Provide the (x, y) coordinate of the cell's center where the given text is located.  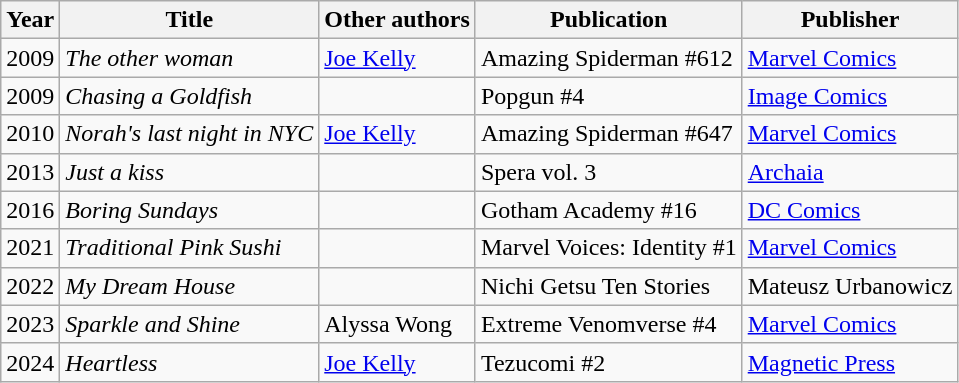
Just a kiss (190, 172)
Spera vol. 3 (608, 172)
Publisher (850, 20)
Image Comics (850, 96)
Amazing Spiderman #647 (608, 134)
Gotham Academy #16 (608, 210)
Chasing a Goldfish (190, 96)
2010 (30, 134)
2021 (30, 248)
Title (190, 20)
My Dream House (190, 286)
Sparkle and Shine (190, 324)
Nichi Getsu Ten Stories (608, 286)
2016 (30, 210)
Traditional Pink Sushi (190, 248)
Boring Sundays (190, 210)
2013 (30, 172)
Other authors (398, 20)
Norah's last night in NYC (190, 134)
Magnetic Press (850, 362)
Marvel Voices: Identity #1 (608, 248)
Extreme Venomverse #4 (608, 324)
Amazing Spiderman #612 (608, 58)
Heartless (190, 362)
Year (30, 20)
Tezucomi #2 (608, 362)
Archaia (850, 172)
Mateusz Urbanowicz (850, 286)
Popgun #4 (608, 96)
Publication (608, 20)
2022 (30, 286)
2023 (30, 324)
2024 (30, 362)
DC Comics (850, 210)
The other woman (190, 58)
Alyssa Wong (398, 324)
